Extract the (x, y) coordinate from the center of the cell holding the provided text.  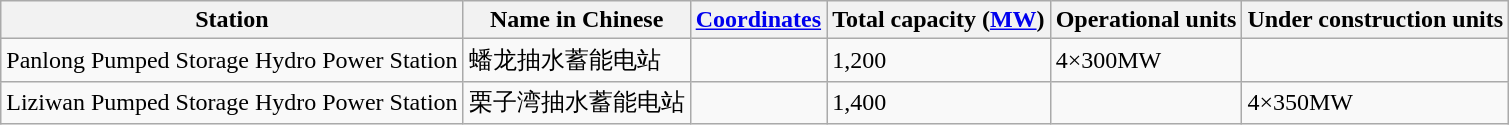
Operational units (1146, 20)
Panlong Pumped Storage Hydro Power Station (232, 60)
Name in Chinese (576, 20)
栗子湾抽水蓄能电站 (576, 102)
1,200 (939, 60)
Under construction units (1376, 20)
蟠龙抽水蓄能电站 (576, 60)
Liziwan Pumped Storage Hydro Power Station (232, 102)
4×350MW (1376, 102)
4×300MW (1146, 60)
1,400 (939, 102)
Station (232, 20)
Total capacity (MW) (939, 20)
Coordinates (758, 20)
